Return the [x, y] coordinate for the center point of the cell that contains the specified text.  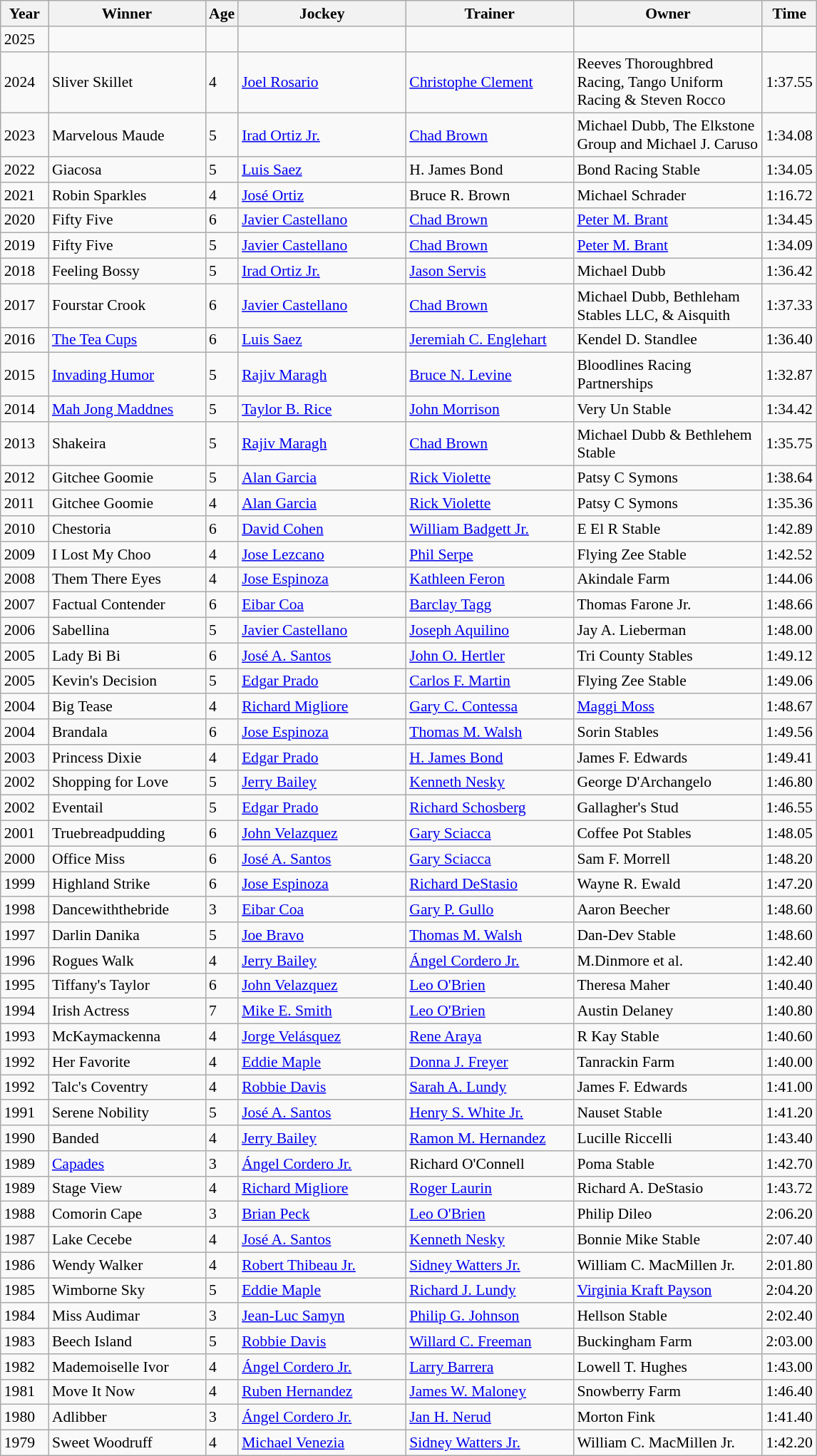
1:43.00 [788, 1367]
M.Dinmore et al. [667, 961]
1982 [24, 1367]
Ruben Hernandez [322, 1392]
1990 [24, 1138]
Kevin's Decision [127, 681]
1985 [24, 1291]
Feeling Bossy [127, 272]
Jeremiah C. Englehart [489, 340]
Comorin Cape [127, 1214]
Michael Dubb [667, 272]
1:38.64 [788, 478]
Giacosa [127, 170]
1:48.20 [788, 859]
Hellson Stable [667, 1316]
Maggi Moss [667, 707]
Michael Venezia [322, 1443]
Brian Peck [322, 1214]
Bruce N. Levine [489, 375]
1:42.89 [788, 529]
Banded [127, 1138]
Fourstar Crook [127, 305]
Poma Stable [667, 1164]
1991 [24, 1113]
Eventail [127, 808]
Joel Rosario [322, 83]
Move It Now [127, 1392]
Roger Laurin [489, 1189]
Taylor B. Rice [322, 409]
Richard A. DeStasio [667, 1189]
1:48.66 [788, 605]
Richard J. Lundy [489, 1291]
1999 [24, 884]
Thomas Farone Jr. [667, 605]
2016 [24, 340]
1:44.06 [788, 579]
Michael Schrader [667, 195]
Joseph Aquilino [489, 631]
Reeves Thoroughbred Racing, Tango Uniform Racing & Steven Rocco [667, 83]
1996 [24, 961]
Shakeira [127, 443]
Richard DeStasio [489, 884]
R Kay Stable [667, 1037]
1:48.05 [788, 834]
Brandala [127, 732]
Donna J. Freyer [489, 1062]
1981 [24, 1392]
2020 [24, 220]
1988 [24, 1214]
Gallagher's Stud [667, 808]
2014 [24, 409]
1:37.33 [788, 305]
1:34.08 [788, 135]
1:42.52 [788, 554]
2022 [24, 170]
Sabellina [127, 631]
2018 [24, 272]
Time [788, 14]
1:42.20 [788, 1443]
Lake Cecebe [127, 1240]
Wimborne Sky [127, 1291]
Lady Bi Bi [127, 656]
Darlin Danika [127, 935]
1995 [24, 986]
William Badgett Jr. [489, 529]
E El R Stable [667, 529]
1:47.20 [788, 884]
Michael Dubb & Bethlehem Stable [667, 443]
Bonnie Mike Stable [667, 1240]
1:49.12 [788, 656]
2011 [24, 504]
Kathleen Feron [489, 579]
Richard O'Connell [489, 1164]
2:04.20 [788, 1291]
1:46.40 [788, 1392]
1:34.05 [788, 170]
1984 [24, 1316]
David Cohen [322, 529]
Dan-Dev Stable [667, 935]
Tri County Stables [667, 656]
1979 [24, 1443]
Gary P. Gullo [489, 910]
Virginia Kraft Payson [667, 1291]
Philip Dileo [667, 1214]
1:40.60 [788, 1037]
Sarah A. Lundy [489, 1088]
2003 [24, 758]
1997 [24, 935]
Henry S. White Jr. [489, 1113]
Sorin Stables [667, 732]
Richard Schosberg [489, 808]
2023 [24, 135]
Big Tease [127, 707]
2025 [24, 39]
1:36.40 [788, 340]
2021 [24, 195]
John Morrison [489, 409]
Akindale Farm [667, 579]
Ramon M. Hernandez [489, 1138]
Austin Delaney [667, 1011]
2019 [24, 246]
Adlibber [127, 1418]
1:43.72 [788, 1189]
Larry Barrera [489, 1367]
7 [222, 1011]
1:41.20 [788, 1113]
Rogues Walk [127, 961]
Lowell T. Hughes [667, 1367]
1998 [24, 910]
1:34.42 [788, 409]
Miss Audimar [127, 1316]
Shopping for Love [127, 783]
Mike E. Smith [322, 1011]
2000 [24, 859]
John O. Hertler [489, 656]
1980 [24, 1418]
Invading Humor [127, 375]
Her Favorite [127, 1062]
1:37.55 [788, 83]
1994 [24, 1011]
Robin Sparkles [127, 195]
1:35.36 [788, 504]
1:40.40 [788, 986]
Beech Island [127, 1341]
1:35.75 [788, 443]
Irish Actress [127, 1011]
2:07.40 [788, 1240]
Marvelous Maude [127, 135]
Stage View [127, 1189]
2:02.40 [788, 1316]
2009 [24, 554]
1:36.42 [788, 272]
Jose Lezcano [322, 554]
Jay A. Lieberman [667, 631]
2017 [24, 305]
2:06.20 [788, 1214]
Sliver Skillet [127, 83]
Jan H. Nerud [489, 1418]
2013 [24, 443]
Wendy Walker [127, 1265]
Talc's Coventry [127, 1088]
Sweet Woodruff [127, 1443]
1:46.55 [788, 808]
Robert Thibeau Jr. [322, 1265]
Office Miss [127, 859]
Gary C. Contessa [489, 707]
Jean-Luc Samyn [322, 1316]
Very Un Stable [667, 409]
Barclay Tagg [489, 605]
Year [24, 14]
Theresa Maher [667, 986]
Bruce R. Brown [489, 195]
Mademoiselle Ivor [127, 1367]
1:40.80 [788, 1011]
1:41.40 [788, 1418]
Wayne R. Ewald [667, 884]
Tanrackin Farm [667, 1062]
I Lost My Choo [127, 554]
Nauset Stable [667, 1113]
Age [222, 14]
1:32.87 [788, 375]
McKaymackenna [127, 1037]
Bond Racing Stable [667, 170]
Jockey [322, 14]
The Tea Cups [127, 340]
James W. Maloney [489, 1392]
Philip G. Johnson [489, 1316]
2006 [24, 631]
1:49.41 [788, 758]
Michael Dubb, Bethleham Stables LLC, & Aisquith [667, 305]
Kendel D. Standlee [667, 340]
1993 [24, 1037]
Chestoria [127, 529]
José Ortiz [322, 195]
Trainer [489, 14]
2:03.00 [788, 1341]
1:48.00 [788, 631]
Michael Dubb, The Elkstone Group and Michael J. Caruso [667, 135]
2:01.80 [788, 1265]
1983 [24, 1341]
Buckingham Farm [667, 1341]
Bloodlines Racing Partnerships [667, 375]
Jorge Velásquez [322, 1037]
1:48.67 [788, 707]
George D'Archangelo [667, 783]
1986 [24, 1265]
1:46.80 [788, 783]
1:16.72 [788, 195]
1:49.06 [788, 681]
Morton Fink [667, 1418]
Coffee Pot Stables [667, 834]
Truebreadpudding [127, 834]
Rene Araya [489, 1037]
1:42.70 [788, 1164]
1987 [24, 1240]
2015 [24, 375]
Highland Strike [127, 884]
1:34.09 [788, 246]
1:43.40 [788, 1138]
Winner [127, 14]
Christophe Clement [489, 83]
Owner [667, 14]
1:41.00 [788, 1088]
1:42.40 [788, 961]
1:40.00 [788, 1062]
Phil Serpe [489, 554]
Joe Bravo [322, 935]
Capades [127, 1164]
Them There Eyes [127, 579]
Aaron Beecher [667, 910]
Mah Jong Maddnes [127, 409]
2010 [24, 529]
Sam F. Morrell [667, 859]
Tiffany's Taylor [127, 986]
2024 [24, 83]
2007 [24, 605]
1:34.45 [788, 220]
Factual Contender [127, 605]
1:49.56 [788, 732]
Serene Nobility [127, 1113]
Jason Servis [489, 272]
Snowberry Farm [667, 1392]
2001 [24, 834]
2008 [24, 579]
Carlos F. Martin [489, 681]
Dancewiththebride [127, 910]
Princess Dixie [127, 758]
2012 [24, 478]
Lucille Riccelli [667, 1138]
Willard C. Freeman [489, 1341]
